Identify which cell holds the provided text, then report its [X, Y] central coordinate. 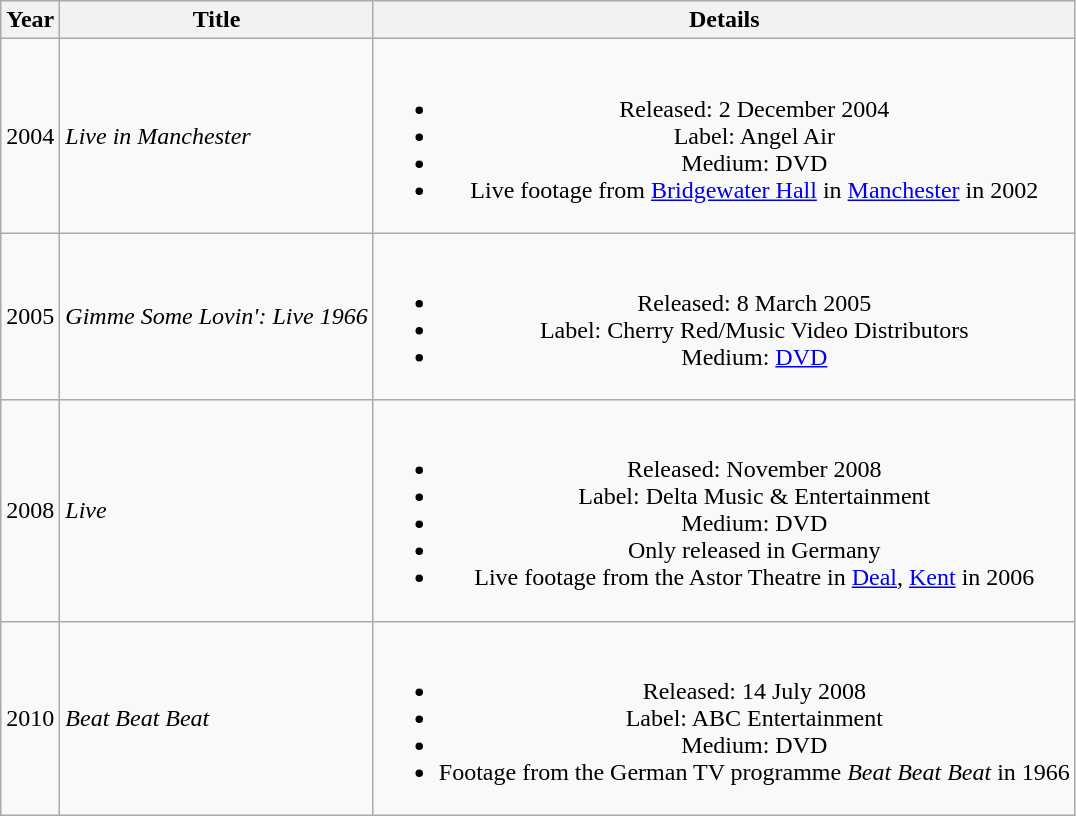
Live [216, 510]
2010 [30, 718]
2005 [30, 316]
Details [724, 20]
Released: 2 December 2004Label: Angel AirMedium: DVDLive footage from Bridgewater Hall in Manchester in 2002 [724, 136]
Gimme Some Lovin': Live 1966 [216, 316]
Released: November 2008Label: Delta Music & EntertainmentMedium: DVDOnly released in GermanyLive footage from the Astor Theatre in Deal, Kent in 2006 [724, 510]
Live in Manchester [216, 136]
2004 [30, 136]
2008 [30, 510]
Title [216, 20]
Beat Beat Beat [216, 718]
Year [30, 20]
Released: 8 March 2005Label: Cherry Red/Music Video DistributorsMedium: DVD [724, 316]
Released: 14 July 2008Label: ABC EntertainmentMedium: DVDFootage from the German TV programme Beat Beat Beat in 1966 [724, 718]
